Find where the given text appears and provide that cell's center as (X, Y) coordinate. 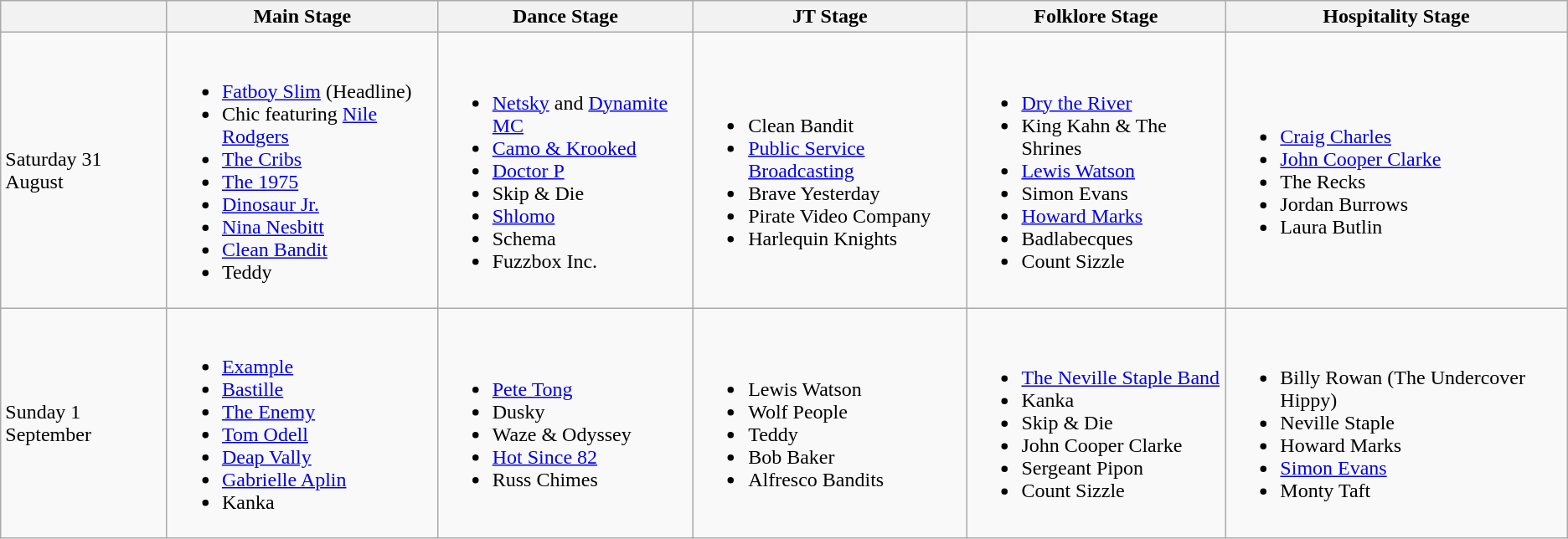
JT Stage (830, 17)
Craig CharlesJohn Cooper ClarkeThe RecksJordan BurrowsLaura Butlin (1396, 171)
Clean BanditPublic Service BroadcastingBrave YesterdayPirate Video CompanyHarlequin Knights (830, 171)
Sunday 1 September (84, 423)
The Neville Staple BandKankaSkip & DieJohn Cooper ClarkeSergeant PiponCount Sizzle (1096, 423)
Lewis WatsonWolf PeopleTeddyBob BakerAlfresco Bandits (830, 423)
Fatboy Slim (Headline)Chic featuring Nile RodgersThe CribsThe 1975Dinosaur Jr.Nina NesbittClean BanditTeddy (302, 171)
Folklore Stage (1096, 17)
Main Stage (302, 17)
Billy Rowan (The Undercover Hippy)Neville StapleHoward MarksSimon EvansMonty Taft (1396, 423)
Pete TongDuskyWaze & OdysseyHot Since 82Russ Chimes (565, 423)
Saturday 31 August (84, 171)
Dance Stage (565, 17)
Hospitality Stage (1396, 17)
Netsky and Dynamite MCCamo & KrookedDoctor PSkip & DieShlomoSchemaFuzzbox Inc. (565, 171)
ExampleBastilleThe EnemyTom OdellDeap VallyGabrielle AplinKanka (302, 423)
Dry the RiverKing Kahn & The ShrinesLewis WatsonSimon EvansHoward MarksBadlabecquesCount Sizzle (1096, 171)
